Extract the [x, y] coordinate from the center of the cell holding the provided text.  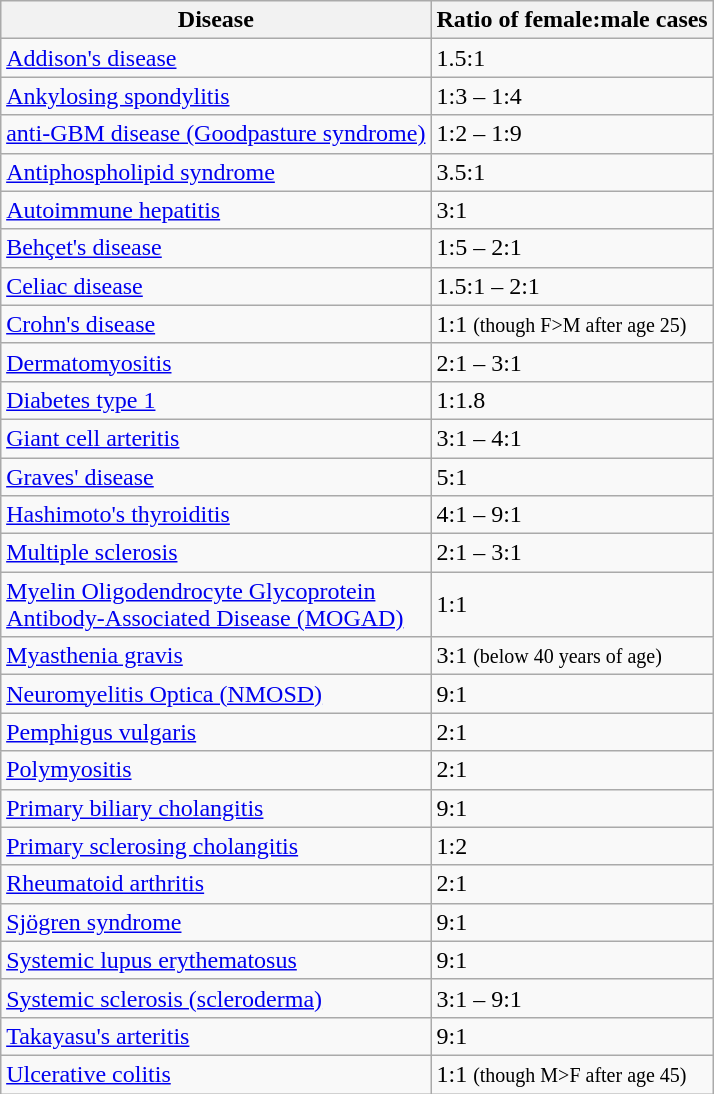
Multiple sclerosis [216, 553]
1:2 – 1:9 [572, 134]
3:1 (below 40 years of age) [572, 656]
3:1 – 4:1 [572, 438]
Celiac disease [216, 286]
Pemphigus vulgaris [216, 732]
Antiphospholipid syndrome [216, 172]
Primary biliary cholangitis [216, 808]
4:1 – 9:1 [572, 515]
Rheumatoid arthritis [216, 884]
Myelin Oligodendrocyte GlycoproteinAntibody-Associated Disease (MOGAD) [216, 604]
1:2 [572, 846]
Addison's disease [216, 58]
Autoimmune hepatitis [216, 210]
Primary sclerosing cholangitis [216, 846]
3.5:1 [572, 172]
Ankylosing spondylitis [216, 96]
Systemic sclerosis (scleroderma) [216, 998]
Sjögren syndrome [216, 922]
Crohn's disease [216, 324]
3:1 – 9:1 [572, 998]
Behçet's disease [216, 248]
anti-GBM disease (Goodpasture syndrome) [216, 134]
5:1 [572, 477]
Ratio of female:male cases [572, 20]
Hashimoto's thyroiditis [216, 515]
3:1 [572, 210]
Giant cell arteritis [216, 438]
Takayasu's arteritis [216, 1036]
1:1 (though F>M after age 25) [572, 324]
1:1 [572, 604]
1:5 – 2:1 [572, 248]
Ulcerative colitis [216, 1074]
1.5:1 – 2:1 [572, 286]
Graves' disease [216, 477]
Dermatomyositis [216, 362]
Neuromyelitis Optica (NMOSD) [216, 694]
1:1.8 [572, 400]
Polymyositis [216, 770]
1:1 (though M>F after age 45) [572, 1074]
Diabetes type 1 [216, 400]
1.5:1 [572, 58]
Disease [216, 20]
Systemic lupus erythematosus [216, 960]
Myasthenia gravis [216, 656]
1:3 – 1:4 [572, 96]
